Capture the cell that displays the provided text and extract its (x, y) central coordinate. 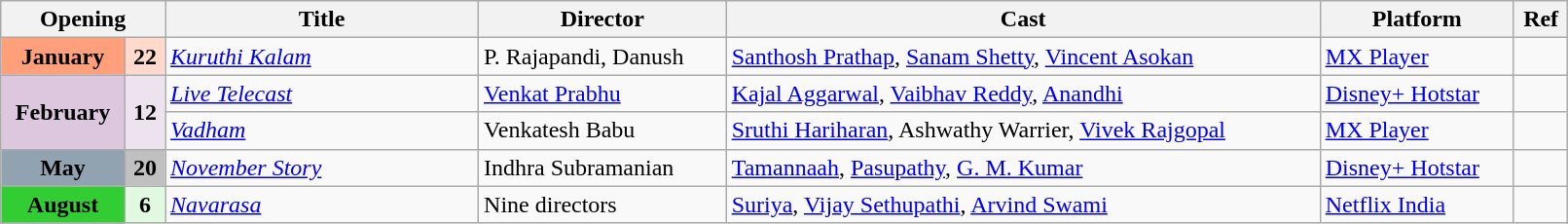
Title (322, 19)
Kajal Aggarwal, Vaibhav Reddy, Anandhi (1023, 93)
January (63, 56)
August (63, 205)
Ref (1540, 19)
Sruthi Hariharan, Ashwathy Warrier, Vivek Rajgopal (1023, 131)
Suriya, Vijay Sethupathi, Arvind Swami (1023, 205)
Santhosh Prathap, Sanam Shetty, Vincent Asokan (1023, 56)
Netflix India (1417, 205)
Nine directors (603, 205)
Indhra Subramanian (603, 168)
22 (144, 56)
Vadham (322, 131)
12 (144, 112)
6 (144, 205)
May (63, 168)
Tamannaah, Pasupathy, G. M. Kumar (1023, 168)
November Story (322, 168)
20 (144, 168)
Venkat Prabhu (603, 93)
Director (603, 19)
Venkatesh Babu (603, 131)
P. Rajapandi, Danush (603, 56)
Kuruthi Kalam (322, 56)
Live Telecast (322, 93)
Opening (84, 19)
Navarasa (322, 205)
February (63, 112)
Platform (1417, 19)
Cast (1023, 19)
